For the text-containing cell, return its midpoint in [X, Y] coordinate format. 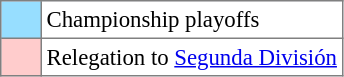
Championship playoffs [192, 20]
Relegation to Segunda División [192, 57]
